Locate the cell with the specified text and output its [X, Y] center coordinate. 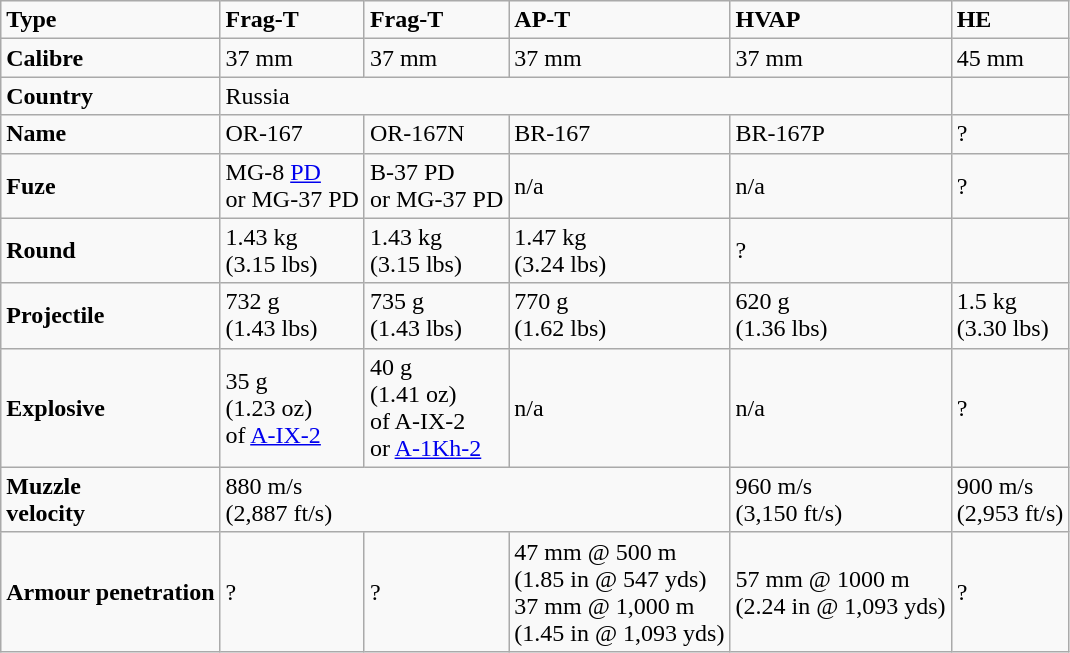
HE [1010, 20]
Muzzle velocity [110, 500]
Fuze [110, 186]
Calibre [110, 58]
45 mm [1010, 58]
770 g(1.62 lbs) [620, 316]
BR-167P [840, 134]
880 m/s(2,887 ft/s) [475, 500]
Country [110, 96]
Type [110, 20]
Russia [586, 96]
B-37 PD or MG-37 PD [436, 186]
620 g(1.36 lbs) [840, 316]
Name [110, 134]
BR-167 [620, 134]
Explosive [110, 408]
40 g(1.41 oz) of A-IX-2 or A-1Kh-2 [436, 408]
HVAP [840, 20]
1.5 kg(3.30 lbs) [1010, 316]
960 m/s(3,150 ft/s) [840, 500]
AP-T [620, 20]
Round [110, 250]
732 g(1.43 lbs) [292, 316]
57 mm @ 1000 m(2.24 in @ 1,093 yds) [840, 592]
OR-167 [292, 134]
Projectile [110, 316]
900 m/s(2,953 ft/s) [1010, 500]
OR-167N [436, 134]
Armour penetration [110, 592]
47 mm @ 500 m(1.85 in @ 547 yds) 37 mm @ 1,000 m(1.45 in @ 1,093 yds) [620, 592]
35 g(1.23 oz) of A-IX-2 [292, 408]
MG-8 PD or MG-37 PD [292, 186]
1.47 kg(3.24 lbs) [620, 250]
735 g(1.43 lbs) [436, 316]
